Return [X, Y] of the center of cell containing provided text 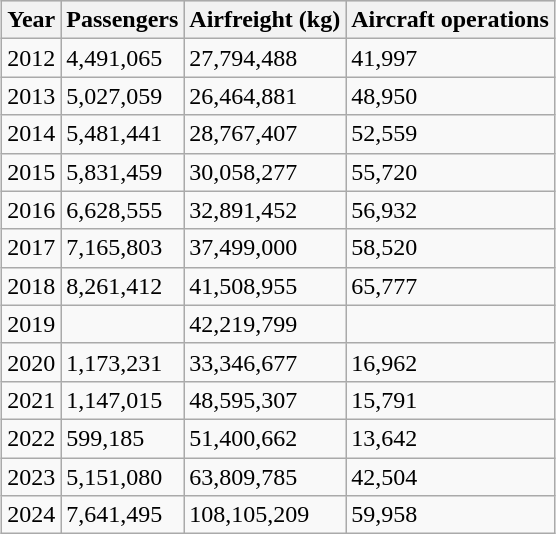
13,642 [450, 438]
59,958 [450, 515]
5,151,080 [122, 477]
28,767,407 [265, 134]
51,400,662 [265, 438]
6,628,555 [122, 210]
1,147,015 [122, 400]
65,777 [450, 286]
16,962 [450, 362]
48,595,307 [265, 400]
42,504 [450, 477]
2014 [32, 134]
Aircraft operations [450, 20]
2016 [32, 210]
55,720 [450, 172]
56,932 [450, 210]
2023 [32, 477]
63,809,785 [265, 477]
7,165,803 [122, 248]
8,261,412 [122, 286]
2012 [32, 58]
2020 [32, 362]
42,219,799 [265, 324]
5,027,059 [122, 96]
7,641,495 [122, 515]
5,831,459 [122, 172]
2024 [32, 515]
26,464,881 [265, 96]
2022 [32, 438]
2013 [32, 96]
48,950 [450, 96]
15,791 [450, 400]
32,891,452 [265, 210]
2018 [32, 286]
2019 [32, 324]
41,997 [450, 58]
2015 [32, 172]
108,105,209 [265, 515]
Year [32, 20]
58,520 [450, 248]
5,481,441 [122, 134]
Airfreight (kg) [265, 20]
Passengers [122, 20]
599,185 [122, 438]
41,508,955 [265, 286]
37,499,000 [265, 248]
52,559 [450, 134]
2017 [32, 248]
1,173,231 [122, 362]
27,794,488 [265, 58]
2021 [32, 400]
4,491,065 [122, 58]
30,058,277 [265, 172]
33,346,677 [265, 362]
